Return the [x, y] coordinate for the center point of the cell that contains the specified text.  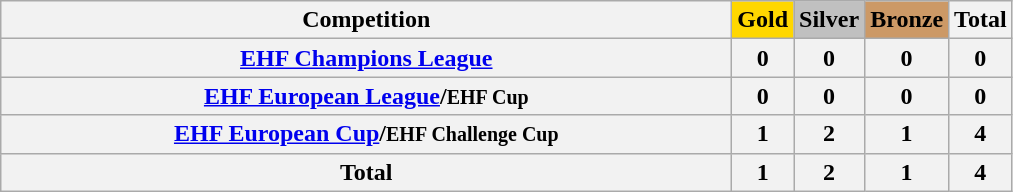
Gold [763, 20]
EHF European League/EHF Cup [366, 96]
Competition [366, 20]
EHF European Cup/EHF Challenge Cup [366, 134]
Bronze [907, 20]
EHF Champions League [366, 58]
Silver [830, 20]
